Search for the cell housing the specified text and yield its (x, y) center coordinate. 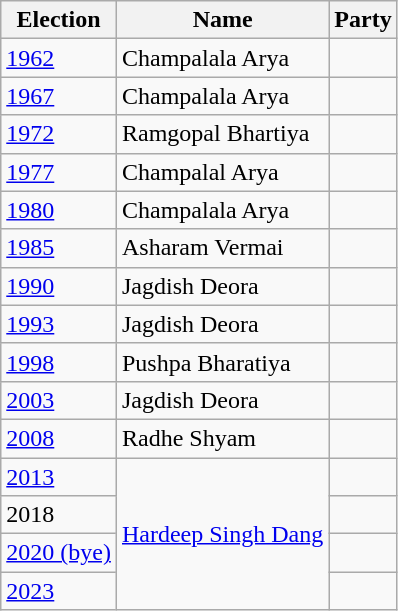
2023 (59, 591)
Hardeep Singh Dang (222, 534)
1990 (59, 286)
2020 (bye) (59, 553)
2013 (59, 477)
1980 (59, 210)
1993 (59, 324)
Asharam Vermai (222, 248)
Pushpa Bharatiya (222, 362)
Party (363, 20)
1977 (59, 172)
1967 (59, 96)
1985 (59, 248)
1998 (59, 362)
2008 (59, 438)
Radhe Shyam (222, 438)
1972 (59, 134)
Champalal Arya (222, 172)
Name (222, 20)
2003 (59, 400)
Ramgopal Bhartiya (222, 134)
2018 (59, 515)
Election (59, 20)
1962 (59, 58)
